Return (X, Y) of the center of cell containing provided text 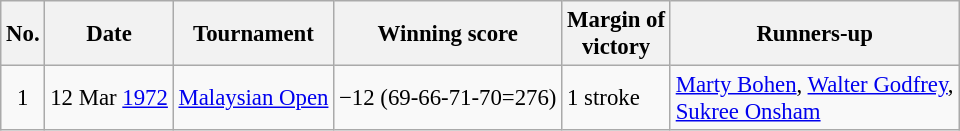
No. (23, 34)
Date (109, 34)
12 Mar 1972 (109, 98)
Runners-up (814, 34)
−12 (69-66-71-70=276) (448, 98)
1 stroke (616, 98)
Malaysian Open (254, 98)
1 (23, 98)
Marty Bohen, Walter Godfrey, Sukree Onsham (814, 98)
Tournament (254, 34)
Margin ofvictory (616, 34)
Winning score (448, 34)
